Detect which cell encompasses the target text, then output its [x, y] center coordinate. 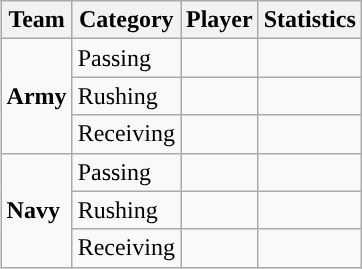
Team [36, 20]
Statistics [310, 20]
Army [36, 96]
Player [219, 20]
Navy [36, 210]
Category [126, 20]
